Find where the given text appears and provide that cell's center as (x, y) coordinate. 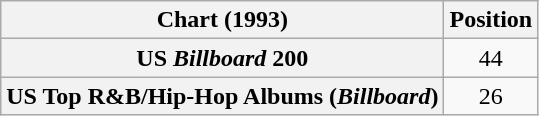
US Top R&B/Hip-Hop Albums (Billboard) (222, 96)
Chart (1993) (222, 20)
44 (491, 58)
Position (491, 20)
26 (491, 96)
US Billboard 200 (222, 58)
